Pinpoint the cell where the given text exists, returning its [X, Y] midpoint coordinate. 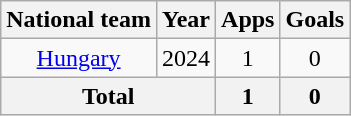
Year [186, 20]
Hungary [79, 58]
Total [108, 96]
Apps [248, 20]
2024 [186, 58]
National team [79, 20]
Goals [315, 20]
